For the text-containing cell, return its midpoint in (X, Y) coordinate format. 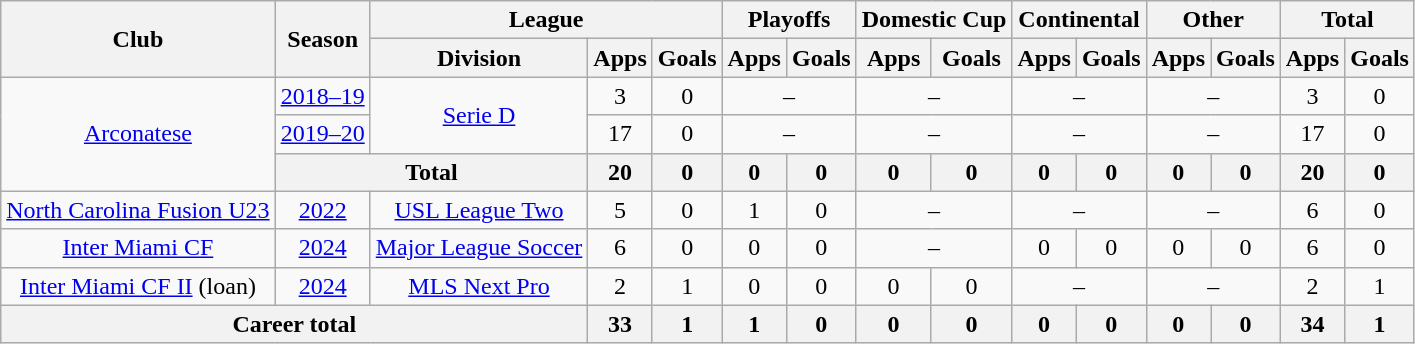
USL League Two (479, 210)
34 (1312, 324)
5 (620, 210)
Playoffs (789, 20)
Major League Soccer (479, 248)
Career total (294, 324)
Inter Miami CF II (loan) (138, 286)
Serie D (479, 115)
Other (1213, 20)
2022 (322, 210)
2019–20 (322, 134)
Domestic Cup (934, 20)
Division (479, 58)
Inter Miami CF (138, 248)
League (546, 20)
2018–19 (322, 96)
North Carolina Fusion U23 (138, 210)
Arconatese (138, 134)
33 (620, 324)
Club (138, 39)
Continental (1079, 20)
MLS Next Pro (479, 286)
Season (322, 39)
